Output the [X, Y] coordinate of the center of the cell containing the given text.  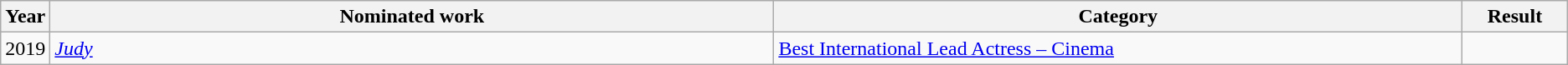
Judy [412, 48]
Year [25, 17]
Result [1515, 17]
Category [1118, 17]
Best International Lead Actress – Cinema [1118, 48]
2019 [25, 48]
Nominated work [412, 17]
